Output the [x, y] coordinate of the center of the cell containing the given text.  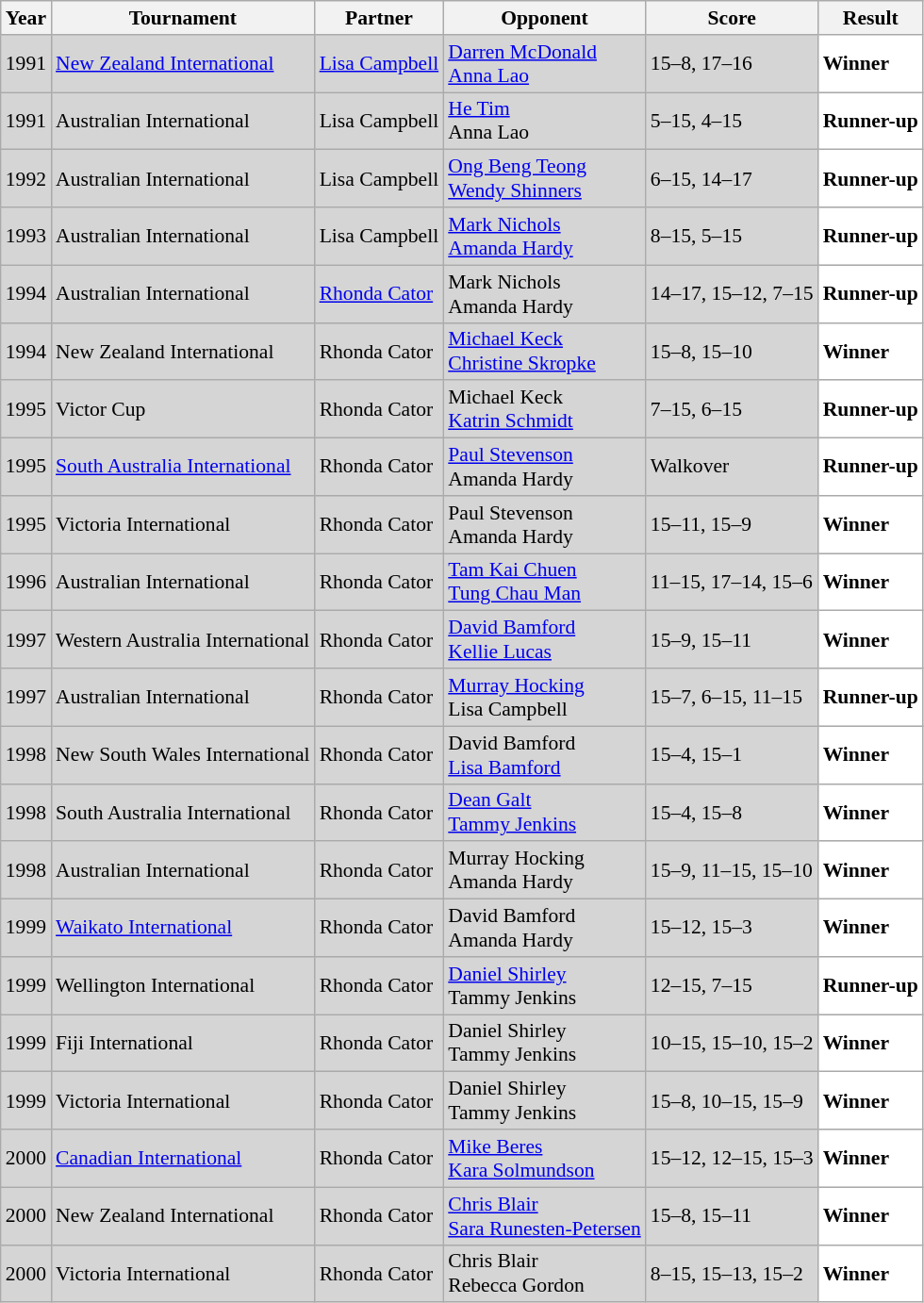
Partner [379, 18]
Fiji International [183, 1043]
Ong Beng Teong Wendy Shinners [545, 179]
1992 [26, 179]
Tournament [183, 18]
8–15, 15–13, 15–2 [732, 1273]
15–7, 6–15, 11–15 [732, 698]
David Bamford Kellie Lucas [545, 639]
11–15, 17–14, 15–6 [732, 583]
Victor Cup [183, 409]
Score [732, 18]
Dean Galt Tammy Jenkins [545, 813]
1993 [26, 236]
Michael Keck Katrin Schmidt [545, 409]
New South Wales International [183, 754]
Wellington International [183, 986]
5–15, 4–15 [732, 121]
15–12, 12–15, 15–3 [732, 1158]
15–11, 15–9 [732, 524]
Year [26, 18]
Murray Hocking Lisa Campbell [545, 698]
15–12, 15–3 [732, 928]
15–9, 15–11 [732, 639]
Result [871, 18]
14–17, 15–12, 7–15 [732, 294]
Chris Blair Sara Runesten-Petersen [545, 1216]
Michael Keck Christine Skropke [545, 351]
15–9, 11–15, 15–10 [732, 871]
15–4, 15–8 [732, 813]
15–4, 15–1 [732, 754]
7–15, 6–15 [732, 409]
Walkover [732, 468]
15–8, 10–15, 15–9 [732, 1101]
Darren McDonald Anna Lao [545, 64]
Tam Kai Chuen Tung Chau Man [545, 583]
Opponent [545, 18]
10–15, 15–10, 15–2 [732, 1043]
Waikato International [183, 928]
Murray Hocking Amanda Hardy [545, 871]
6–15, 14–17 [732, 179]
David Bamford Lisa Bamford [545, 754]
15–8, 15–10 [732, 351]
12–15, 7–15 [732, 986]
Mike Beres Kara Solmundson [545, 1158]
David Bamford Amanda Hardy [545, 928]
Western Australia International [183, 639]
15–8, 15–11 [732, 1216]
1996 [26, 583]
8–15, 5–15 [732, 236]
Chris Blair Rebecca Gordon [545, 1273]
He Tim Anna Lao [545, 121]
15–8, 17–16 [732, 64]
Canadian International [183, 1158]
